Determine the [X, Y] coordinate at the center of the cell enclosing the given text.  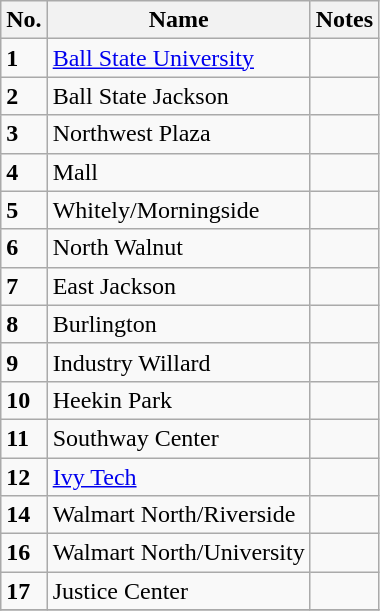
Walmart North/University [178, 553]
7 [24, 286]
17 [24, 591]
5 [24, 210]
Justice Center [178, 591]
3 [24, 134]
16 [24, 553]
East Jackson [178, 286]
Northwest Plaza [178, 134]
Ball State University [178, 58]
North Walnut [178, 248]
Mall [178, 172]
Heekin Park [178, 400]
14 [24, 515]
Industry Willard [178, 362]
No. [24, 20]
11 [24, 438]
9 [24, 362]
Burlington [178, 324]
Ball State Jackson [178, 96]
4 [24, 172]
Southway Center [178, 438]
Whitely/Morningside [178, 210]
8 [24, 324]
Notes [344, 20]
6 [24, 248]
1 [24, 58]
12 [24, 477]
10 [24, 400]
Name [178, 20]
Ivy Tech [178, 477]
2 [24, 96]
Walmart North/Riverside [178, 515]
